Provide the (X, Y) coordinate of the cell's center where the given text is located.  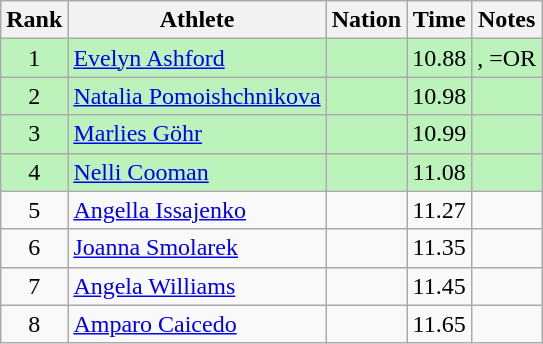
Rank (34, 20)
Angella Issajenko (197, 210)
Amparo Caicedo (197, 324)
, =OR (507, 58)
1 (34, 58)
Time (440, 20)
8 (34, 324)
11.08 (440, 172)
Nelli Cooman (197, 172)
10.99 (440, 134)
10.98 (440, 96)
Joanna Smolarek (197, 248)
11.35 (440, 248)
Evelyn Ashford (197, 58)
11.65 (440, 324)
2 (34, 96)
4 (34, 172)
Athlete (197, 20)
Angela Williams (197, 286)
Nation (366, 20)
10.88 (440, 58)
Marlies Göhr (197, 134)
6 (34, 248)
Notes (507, 20)
Natalia Pomoishchnikova (197, 96)
5 (34, 210)
7 (34, 286)
11.45 (440, 286)
3 (34, 134)
11.27 (440, 210)
